From the cell containing the given text, extract its center point as (x, y) coordinate. 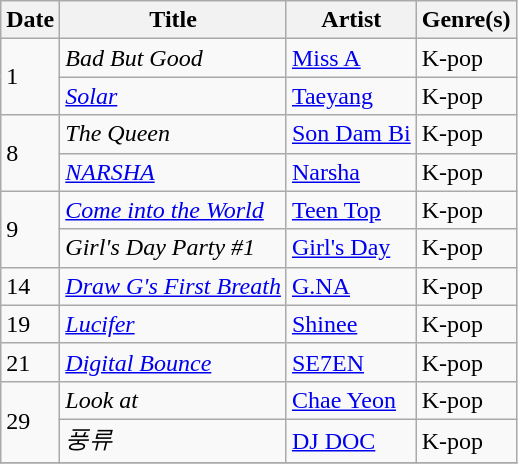
Genre(s) (466, 20)
Title (174, 20)
Come into the World (174, 210)
Girl's Day Party #1 (174, 248)
Solar (174, 96)
19 (30, 324)
Teen Top (351, 210)
Date (30, 20)
Shinee (351, 324)
Digital Bounce (174, 362)
Taeyang (351, 96)
Look at (174, 400)
Artist (351, 20)
G.NA (351, 286)
21 (30, 362)
Draw G's First Breath (174, 286)
Son Dam Bi (351, 134)
1 (30, 77)
8 (30, 153)
Narsha (351, 172)
풍류 (174, 440)
Chae Yeon (351, 400)
NARSHA (174, 172)
9 (30, 229)
SE7EN (351, 362)
The Queen (174, 134)
DJ DOC (351, 440)
Bad But Good (174, 58)
14 (30, 286)
Miss A (351, 58)
Girl's Day (351, 248)
Lucifer (174, 324)
29 (30, 422)
